Locate the cell with the specified text and output its [x, y] center coordinate. 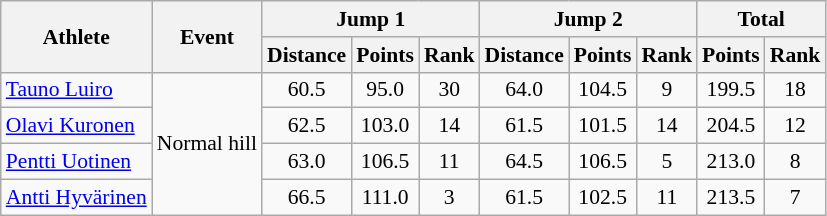
64.5 [524, 162]
3 [450, 197]
7 [796, 197]
Olavi Kuronen [76, 126]
213.0 [731, 162]
Pentti Uotinen [76, 162]
102.5 [603, 197]
60.5 [306, 90]
Tauno Luiro [76, 90]
Normal hill [207, 143]
104.5 [603, 90]
62.5 [306, 126]
111.0 [385, 197]
103.0 [385, 126]
101.5 [603, 126]
Antti Hyvärinen [76, 197]
64.0 [524, 90]
30 [450, 90]
Event [207, 36]
12 [796, 126]
Athlete [76, 36]
18 [796, 90]
95.0 [385, 90]
Jump 1 [371, 19]
213.5 [731, 197]
204.5 [731, 126]
199.5 [731, 90]
9 [668, 90]
Total [761, 19]
Jump 2 [589, 19]
5 [668, 162]
63.0 [306, 162]
66.5 [306, 197]
8 [796, 162]
